For the text-containing cell, return its midpoint in [x, y] coordinate format. 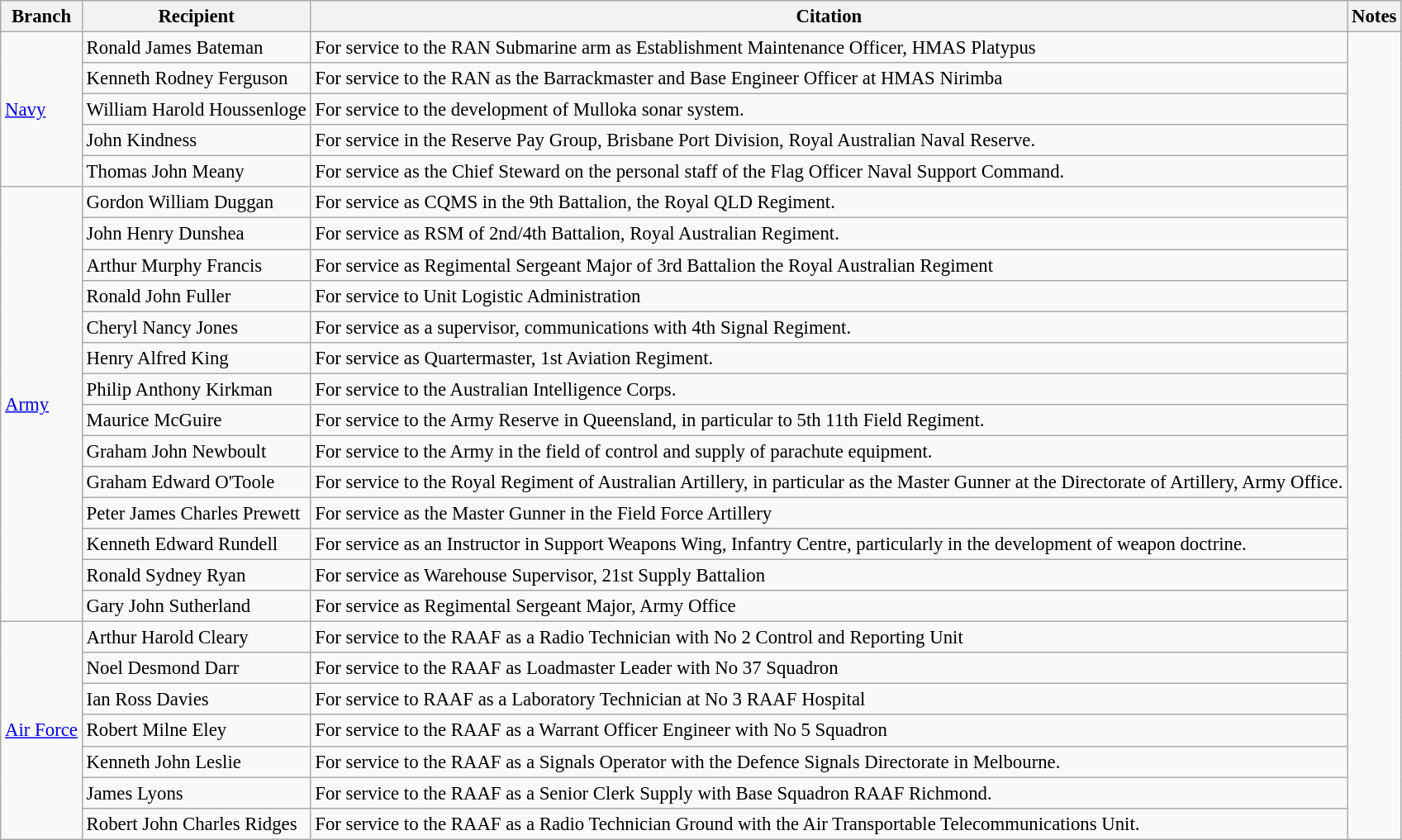
For service to the Royal Regiment of Australian Artillery, in particular as the Master Gunner at the Directorate of Artillery, Army Office. [829, 482]
Arthur Harold Cleary [197, 638]
William Harold Houssenloge [197, 110]
Philip Anthony Kirkman [197, 389]
For service in the Reserve Pay Group, Brisbane Port Division, Royal Australian Naval Reserve. [829, 140]
Gordon William Duggan [197, 202]
Kenneth John Leslie [197, 762]
Cheryl Nancy Jones [197, 327]
For service to the RAAF as a Radio Technician Ground with the Air Transportable Telecommunications Unit. [829, 823]
For service as CQMS in the 9th Battalion, the Royal QLD Regiment. [829, 202]
Ronald John Fuller [197, 296]
For service as Regimental Sergeant Major of 3rd Battalion the Royal Australian Regiment [829, 265]
For service to RAAF as a Laboratory Technician at No 3 RAAF Hospital [829, 700]
For service as RSM of 2nd/4th Battalion, Royal Australian Regiment. [829, 234]
Graham Edward O'Toole [197, 482]
For service to the RAN Submarine arm as Establishment Maintenance Officer, HMAS Platypus [829, 48]
James Lyons [197, 793]
Robert Milne Eley [197, 731]
Recipient [197, 17]
Navy [41, 110]
Robert John Charles Ridges [197, 823]
For service to the RAAF as Loadmaster Leader with No 37 Squadron [829, 668]
For service as an Instructor in Support Weapons Wing, Infantry Centre, particularly in the development of weapon doctrine. [829, 544]
Ronald James Bateman [197, 48]
For service to Unit Logistic Administration [829, 296]
For service to the RAAF as a Signals Operator with the Defence Signals Directorate in Melbourne. [829, 762]
For service to the RAAF as a Senior Clerk Supply with Base Squadron RAAF Richmond. [829, 793]
Graham John Newboult [197, 451]
Ian Ross Davies [197, 700]
For service as the Chief Steward on the personal staff of the Flag Officer Naval Support Command. [829, 172]
For service to the development of Mulloka sonar system. [829, 110]
For service as Warehouse Supervisor, 21st Supply Battalion [829, 576]
For service as the Master Gunner in the Field Force Artillery [829, 513]
Air Force [41, 730]
Notes [1375, 17]
Ronald Sydney Ryan [197, 576]
For service to the Army in the field of control and supply of parachute equipment. [829, 451]
Peter James Charles Prewett [197, 513]
For service as Quartermaster, 1st Aviation Regiment. [829, 358]
Citation [829, 17]
Kenneth Rodney Ferguson [197, 78]
Branch [41, 17]
For service to the RAAF as a Radio Technician with No 2 Control and Reporting Unit [829, 638]
Arthur Murphy Francis [197, 265]
Kenneth Edward Rundell [197, 544]
Maurice McGuire [197, 420]
For service to the Army Reserve in Queensland, in particular to 5th 11th Field Regiment. [829, 420]
For service to the RAAF as a Warrant Officer Engineer with No 5 Squadron [829, 731]
John Henry Dunshea [197, 234]
Gary John Sutherland [197, 606]
Army [41, 404]
For service as a supervisor, communications with 4th Signal Regiment. [829, 327]
John Kindness [197, 140]
Noel Desmond Darr [197, 668]
For service to the RAN as the Barrackmaster and Base Engineer Officer at HMAS Nirimba [829, 78]
For service as Regimental Sergeant Major, Army Office [829, 606]
Thomas John Meany [197, 172]
Henry Alfred King [197, 358]
For service to the Australian Intelligence Corps. [829, 389]
